Find where the given text appears and provide that cell's center as [X, Y] coordinate. 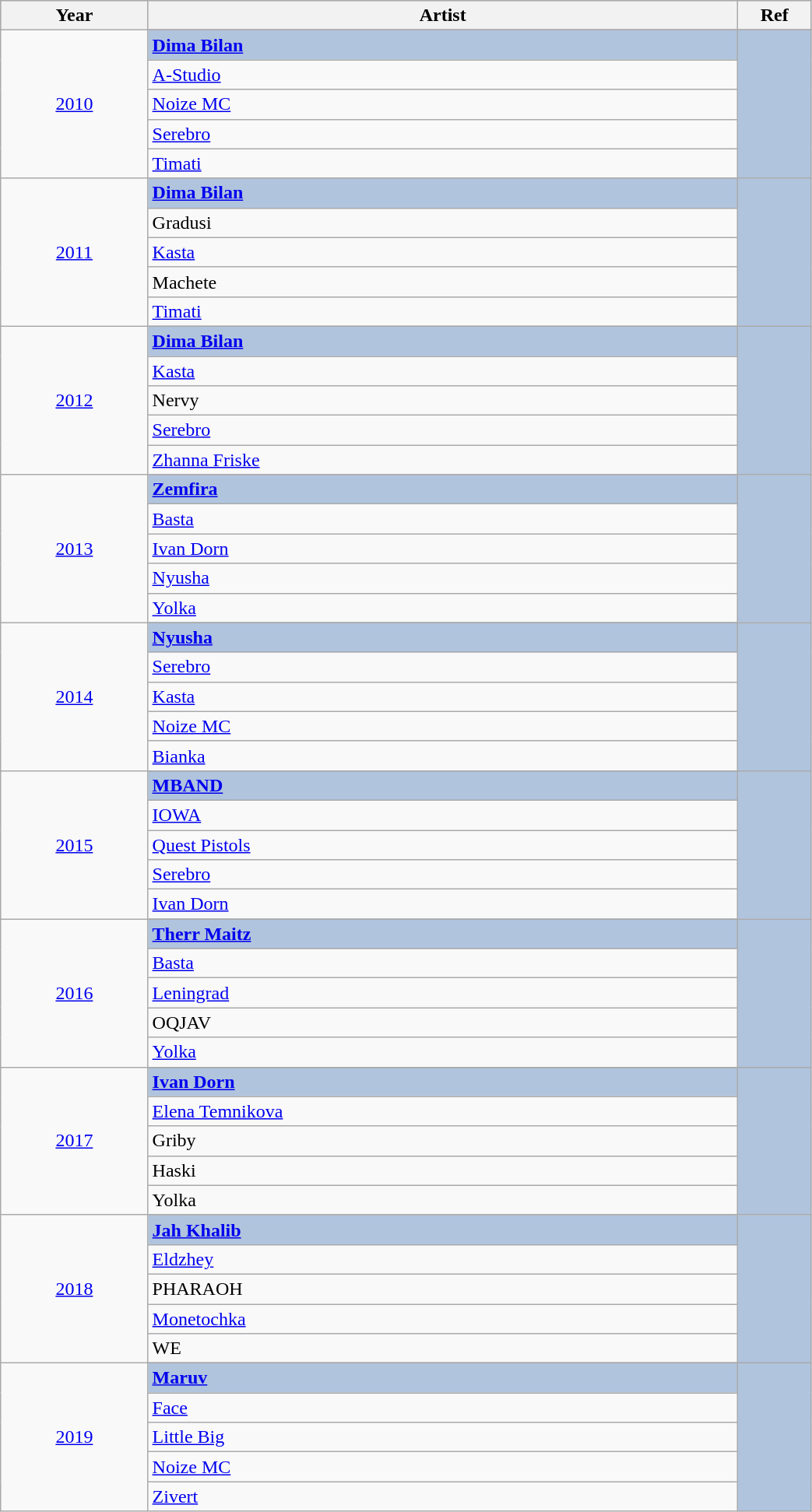
2017 [75, 1141]
OQJAV [442, 1023]
Ref [774, 16]
Leningrad [442, 993]
2011 [75, 252]
Face [442, 1408]
Zhanna Friske [442, 460]
Little Big [442, 1437]
A-Studio [442, 75]
2013 [75, 549]
Nervy [442, 401]
Eldzhey [442, 1259]
WE [442, 1349]
Griby [442, 1141]
Elena Temnikova [442, 1111]
Gradusi [442, 223]
Quest Pistols [442, 844]
Machete [442, 282]
PHARAOH [442, 1289]
Artist [442, 16]
MBAND [442, 785]
Maruv [442, 1378]
Zemfira [442, 489]
2018 [75, 1289]
IOWA [442, 815]
Zivert [442, 1496]
2016 [75, 993]
2012 [75, 400]
Bianka [442, 756]
Haski [442, 1170]
2019 [75, 1437]
2015 [75, 844]
Year [75, 16]
Jah Khalib [442, 1230]
2014 [75, 696]
2010 [75, 104]
Monetochka [442, 1319]
Therr Maitz [442, 934]
